Capture the cell that displays the provided text and extract its [X, Y] central coordinate. 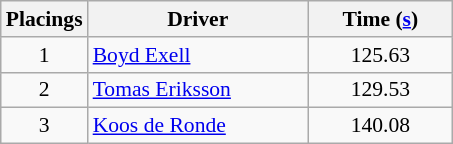
Time (s) [380, 19]
Boyd Exell [198, 55]
2 [44, 90]
Driver [198, 19]
125.63 [380, 55]
1 [44, 55]
Tomas Eriksson [198, 90]
Placings [44, 19]
Koos de Ronde [198, 126]
129.53 [380, 90]
140.08 [380, 126]
3 [44, 126]
